Search for the cell housing the specified text and yield its (X, Y) center coordinate. 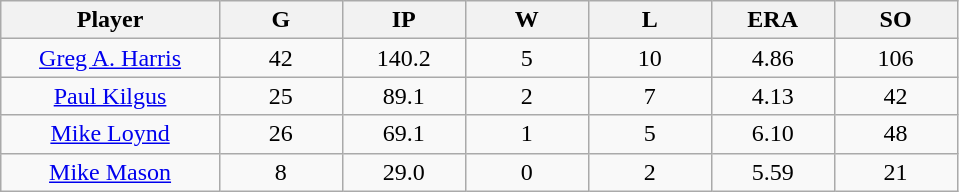
5.59 (772, 172)
IP (404, 20)
7 (650, 96)
0 (526, 172)
29.0 (404, 172)
69.1 (404, 134)
10 (650, 58)
21 (896, 172)
25 (280, 96)
Mike Loynd (110, 134)
G (280, 20)
8 (280, 172)
ERA (772, 20)
Mike Mason (110, 172)
48 (896, 134)
L (650, 20)
Player (110, 20)
Greg A. Harris (110, 58)
SO (896, 20)
106 (896, 58)
Paul Kilgus (110, 96)
W (526, 20)
4.86 (772, 58)
1 (526, 134)
26 (280, 134)
140.2 (404, 58)
89.1 (404, 96)
6.10 (772, 134)
4.13 (772, 96)
